Search for the cell housing the specified text and yield its (X, Y) center coordinate. 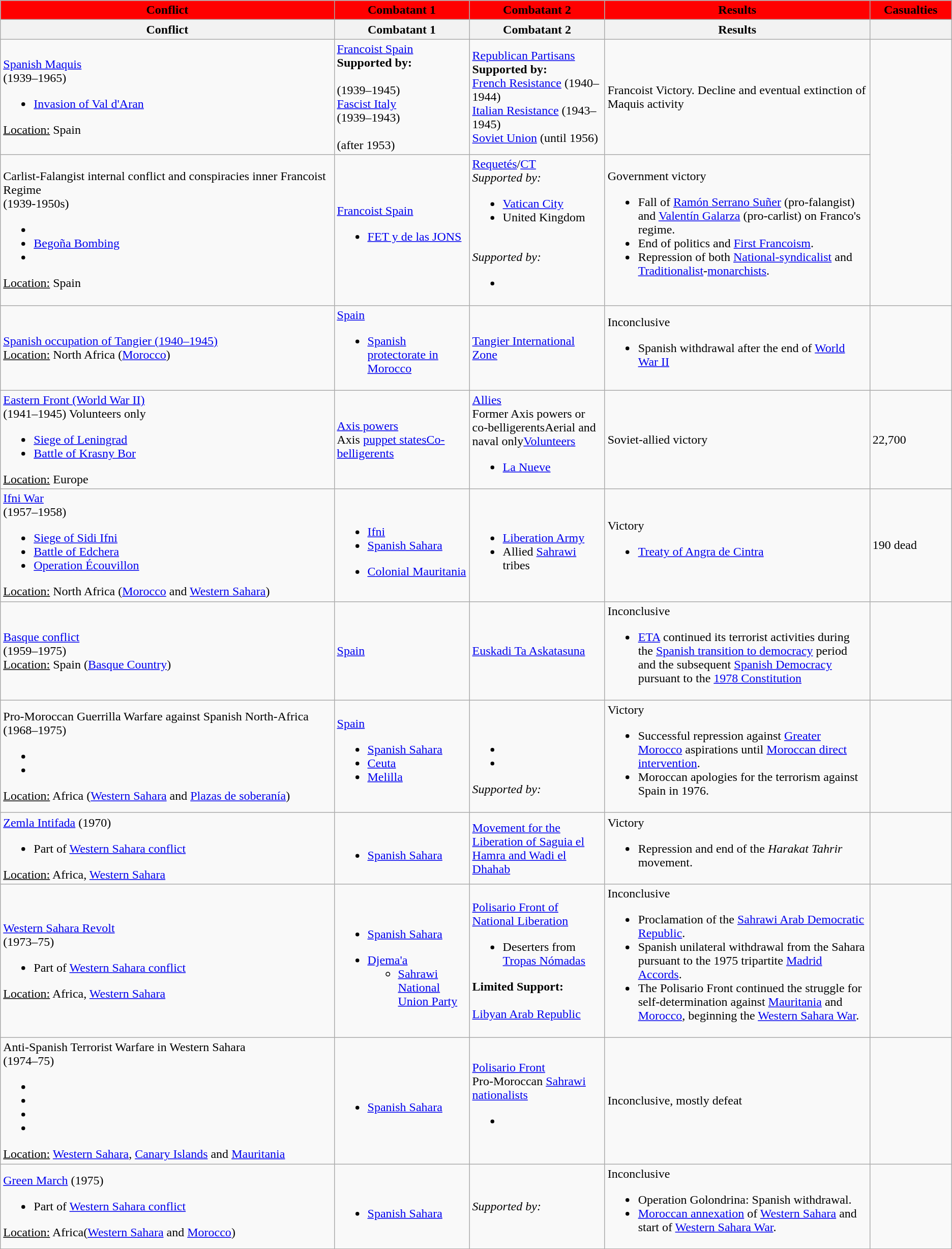
InconclusiveOperation Golondrina: Spanish withdrawal.Moroccan annexation of Western Sahara and start of Western Sahara War. (737, 1207)
Basque conflict(1959–1975)Location: Spain (Basque Country) (167, 651)
Requetés/CTSupported by: Vatican City United Kingdom Supported by: (537, 230)
22,700 (910, 440)
Carlist-Falangist internal conflict and conspiracies inner Francoist Regime(1939-1950s)Begoña BombingLocation: Spain (167, 230)
Western Sahara Revolt(1973–75)Part of Western Sahara conflictLocation: Africa, Western Sahara (167, 961)
Zemla Intifada (1970)Part of Western Sahara conflictLocation: Africa, Western Sahara (167, 848)
AlliesFormer Axis powers or co-belligerentsAerial and naval onlyVolunteersLa Nueve (537, 440)
Francoist Victory. Decline and eventual extinction of Maquis activity (737, 97)
Ifni War(1957–1958)Siege of Sidi IfniBattle of EdcheraOperation ÉcouvillonLocation: North Africa (Morocco and Western Sahara) (167, 545)
Inconclusive, mostly defeat (737, 1100)
Anti-Spanish Terrorist Warfare in Western Sahara(1974–75)Location: Western Sahara, Canary Islands and Mauritania (167, 1100)
Axis powersAxis puppet statesCo-belligerents (402, 440)
Pro-Moroccan Guerrilla Warfare against Spanish North-Africa(1968–1975)Location: Africa (Western Sahara and Plazas de soberanía) (167, 756)
Spain (402, 651)
Spain Spanish protectorate in Morocco (402, 348)
Spain Spanish Sahara Ceuta Melilla (402, 756)
Polisario Front of National LiberationDeserters from Tropas NómadasLimited Support: Libyan Arab Republic (537, 961)
VictoryRepression and end of the Harakat Tahrir movement. (737, 848)
Euskadi Ta Askatasuna (537, 651)
Green March (1975)Part of Western Sahara conflictLocation: Africa(Western Sahara and Morocco) (167, 1207)
InconclusiveSpanish withdrawal after the end of World War II (737, 348)
Francoist SpainFET y de las JONS (402, 230)
Spanish occupation of Tangier (1940–1945)Location: North Africa (Morocco) (167, 348)
Ifni Spanish SaharaColonial Mauritania (402, 545)
VictoryTreaty of Angra de Cintra (737, 545)
Eastern Front (World War II)(1941–1945) Volunteers onlySiege of LeningradBattle of Krasny BorLocation: Europe (167, 440)
Polisario Front Pro-Moroccan Sahrawi nationalists (537, 1100)
Spanish SaharaDjema'a Sahrawi National Union Party (402, 961)
Casualties (910, 10)
Liberation ArmyAllied Sahrawi tribes (537, 545)
Republican PartisansSupported by: French Resistance (1940–1944) Italian Resistance (1943–1945) Soviet Union (until 1956) (537, 97)
Francoist SpainSupported by: (1939–1945) Fascist Italy (1939–1943) (after 1953) (402, 97)
Soviet-allied victory (737, 440)
190 dead (910, 545)
Tangier International Zone (537, 348)
Spanish Maquis(1939–1965)Invasion of Val d'AranLocation: Spain (167, 97)
Movement for the Liberation of Saguia el Hamra and Wadi el Dhahab (537, 848)
